Provide the (x, y) coordinate of the cell's center where the given text is located.  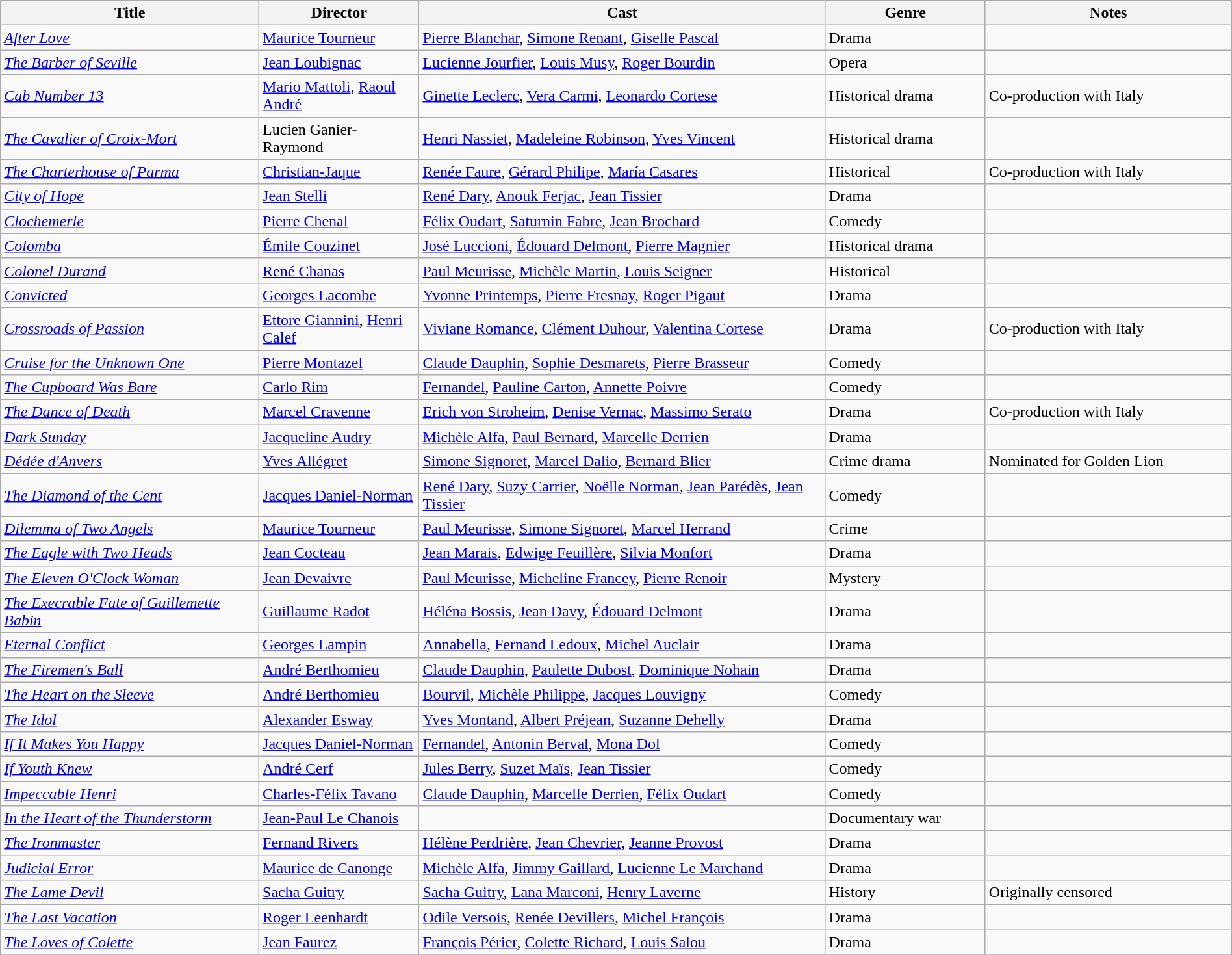
Henri Nassiet, Madeleine Robinson, Yves Vincent (622, 138)
Documentary war (905, 818)
Maurice de Canonge (339, 868)
Dédée d'Anvers (130, 462)
Ginette Leclerc, Vera Carmi, Leonardo Cortese (622, 96)
Sacha Guitry (339, 893)
Mario Mattoli, Raoul André (339, 96)
Charles-Félix Tavano (339, 794)
Colonel Durand (130, 270)
Marcel Cravenne (339, 412)
Jules Berry, Suzet Maïs, Jean Tissier (622, 768)
Notes (1109, 13)
Judicial Error (130, 868)
The Diamond of the Cent (130, 495)
Eternal Conflict (130, 645)
Colomba (130, 246)
Jean-Paul Le Chanois (339, 818)
Pierre Blanchar, Simone Renant, Giselle Pascal (622, 38)
Georges Lacombe (339, 295)
Jacqueline Audry (339, 437)
The Heart on the Sleeve (130, 694)
The Cavalier of Croix-Mort (130, 138)
René Dary, Suzy Carrier, Noëlle Norman, Jean Parédès, Jean Tissier (622, 495)
Yvonne Printemps, Pierre Fresnay, Roger Pigaut (622, 295)
Sacha Guitry, Lana Marconi, Henry Laverne (622, 893)
City of Hope (130, 196)
History (905, 893)
André Cerf (339, 768)
Odile Versois, Renée Devillers, Michel François (622, 917)
René Chanas (339, 270)
Mystery (905, 578)
Émile Couzinet (339, 246)
Michèle Alfa, Paul Bernard, Marcelle Derrien (622, 437)
Jean Marais, Edwige Feuillère, Silvia Monfort (622, 553)
Jean Devaivre (339, 578)
Jean Loubignac (339, 62)
The Firemen's Ball (130, 670)
The Eleven O'Clock Woman (130, 578)
François Périer, Colette Richard, Louis Salou (622, 942)
Fernandel, Pauline Carton, Annette Poivre (622, 387)
Cast (622, 13)
Renée Faure, Gérard Philipe, María Casares (622, 172)
The Barber of Seville (130, 62)
Claude Dauphin, Marcelle Derrien, Félix Oudart (622, 794)
Crime drama (905, 462)
Nominated for Golden Lion (1109, 462)
Cab Number 13 (130, 96)
Bourvil, Michèle Philippe, Jacques Louvigny (622, 694)
José Luccioni, Édouard Delmont, Pierre Magnier (622, 246)
Director (339, 13)
Héléna Bossis, Jean Davy, Édouard Delmont (622, 611)
The Cupboard Was Bare (130, 387)
The Ironmaster (130, 843)
Dark Sunday (130, 437)
Fernandel, Antonin Berval, Mona Dol (622, 744)
The Execrable Fate of Guillemette Babin (130, 611)
Convicted (130, 295)
The Charterhouse of Parma (130, 172)
Fernand Rivers (339, 843)
If Youth Knew (130, 768)
The Dance of Death (130, 412)
Christian-Jaque (339, 172)
Claude Dauphin, Sophie Desmarets, Pierre Brasseur (622, 362)
Jean Faurez (339, 942)
The Eagle with Two Heads (130, 553)
Yves Allégret (339, 462)
Michèle Alfa, Jimmy Gaillard, Lucienne Le Marchand (622, 868)
Opera (905, 62)
Crime (905, 529)
Erich von Stroheim, Denise Vernac, Massimo Serato (622, 412)
Alexander Esway (339, 719)
Crossroads of Passion (130, 329)
Paul Meurisse, Simone Signoret, Marcel Herrand (622, 529)
Yves Montand, Albert Préjean, Suzanne Dehelly (622, 719)
Paul Meurisse, Micheline Francey, Pierre Renoir (622, 578)
Originally censored (1109, 893)
Ettore Giannini, Henri Calef (339, 329)
After Love (130, 38)
Paul Meurisse, Michèle Martin, Louis Seigner (622, 270)
Jean Cocteau (339, 553)
Roger Leenhardt (339, 917)
Clochemerle (130, 221)
Lucien Ganier-Raymond (339, 138)
Viviane Romance, Clément Duhour, Valentina Cortese (622, 329)
Lucienne Jourfier, Louis Musy, Roger Bourdin (622, 62)
Claude Dauphin, Paulette Dubost, Dominique Nohain (622, 670)
Dilemma of Two Angels (130, 529)
Annabella, Fernand Ledoux, Michel Auclair (622, 645)
The Loves of Colette (130, 942)
René Dary, Anouk Ferjac, Jean Tissier (622, 196)
In the Heart of the Thunderstorm (130, 818)
Jean Stelli (339, 196)
Impeccable Henri (130, 794)
Georges Lampin (339, 645)
Title (130, 13)
The Lame Devil (130, 893)
The Last Vacation (130, 917)
Félix Oudart, Saturnin Fabre, Jean Brochard (622, 221)
Carlo Rim (339, 387)
Cruise for the Unknown One (130, 362)
Guillaume Radot (339, 611)
Pierre Montazel (339, 362)
Pierre Chenal (339, 221)
The Idol (130, 719)
Hélène Perdrière, Jean Chevrier, Jeanne Provost (622, 843)
Genre (905, 13)
If It Makes You Happy (130, 744)
Simone Signoret, Marcel Dalio, Bernard Blier (622, 462)
